Scan for the cell matching the given text and deliver its [X, Y] coordinate at center. 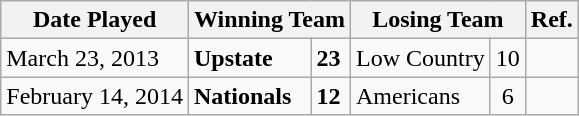
Nationals [249, 96]
Low Country [420, 58]
6 [508, 96]
12 [331, 96]
February 14, 2014 [95, 96]
March 23, 2013 [95, 58]
23 [331, 58]
10 [508, 58]
Date Played [95, 20]
Americans [420, 96]
Losing Team [438, 20]
Upstate [249, 58]
Ref. [552, 20]
Winning Team [269, 20]
